Locate the cell with the specified text and output its (x, y) center coordinate. 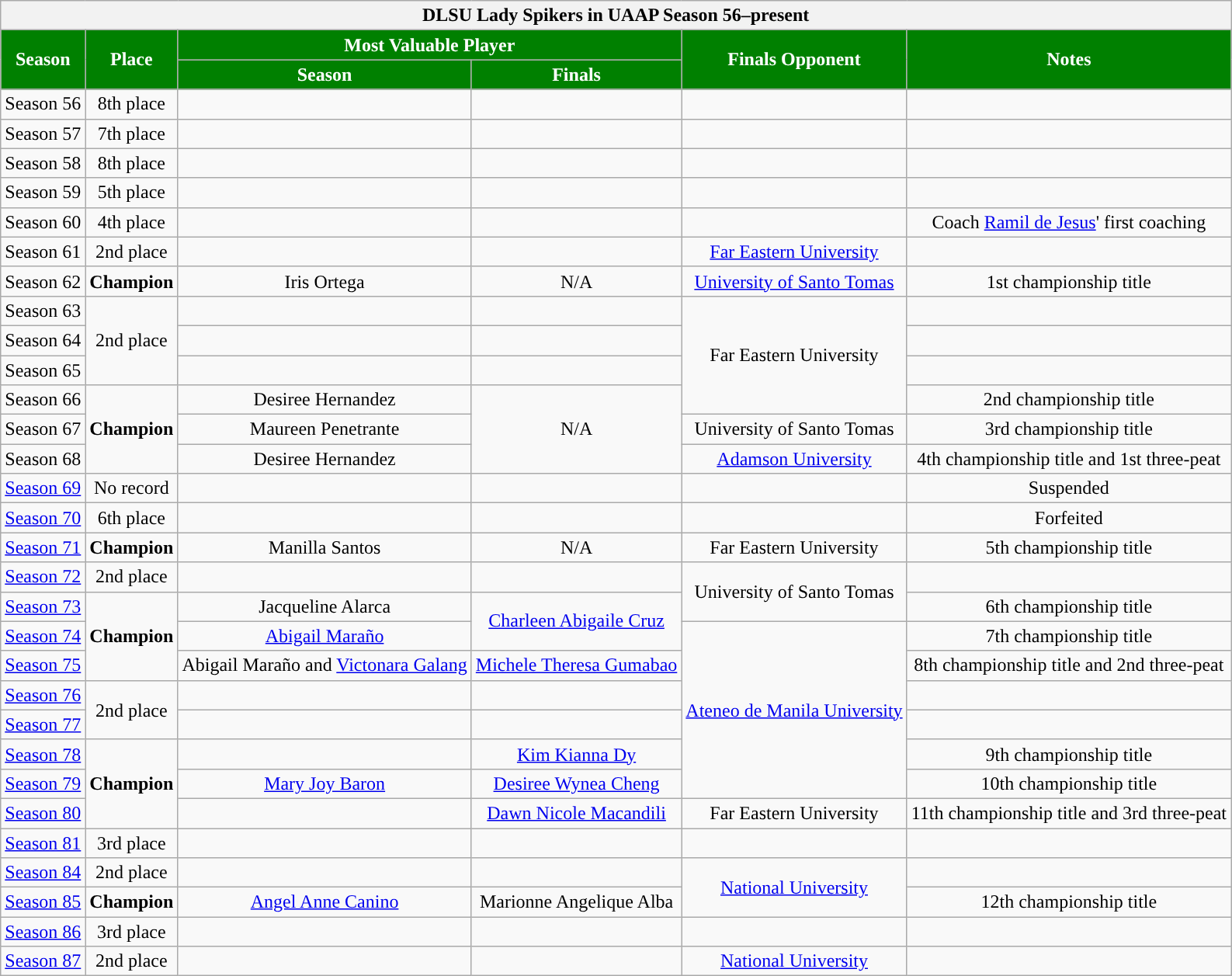
Season 78 (43, 754)
Coach Ramil de Jesus' first coaching (1068, 222)
Season 59 (43, 193)
6th championship title (1068, 606)
Charleen Abigaile Cruz (576, 621)
Abigail Maraño (324, 636)
9th championship title (1068, 754)
Season 80 (43, 813)
Season 87 (43, 961)
Marionne Angelique Alba (576, 902)
7th place (132, 134)
4th place (132, 222)
2nd championship title (1068, 400)
12th championship title (1068, 902)
Forfeited (1068, 518)
Finals Opponent (794, 60)
Iris Ortega (324, 281)
Season 69 (43, 488)
Season 67 (43, 429)
Jacqueline Alarca (324, 606)
Suspended (1068, 488)
Maureen Penetrante (324, 429)
Season 77 (43, 724)
No record (132, 488)
Michele Theresa Gumabao (576, 665)
Season 68 (43, 459)
Season 74 (43, 636)
11th championship title and 3rd three-peat (1068, 813)
6th place (132, 518)
Finals (576, 75)
Season 61 (43, 252)
7th championship title (1068, 636)
3rd championship title (1068, 429)
Season 81 (43, 842)
Manilla Santos (324, 547)
5th place (132, 193)
Season 86 (43, 932)
10th championship title (1068, 783)
Kim Kianna Dy (576, 754)
Abigail Maraño and Victonara Galang (324, 665)
Notes (1068, 60)
Season 62 (43, 281)
Season 72 (43, 577)
5th championship title (1068, 547)
DLSU Lady Spikers in UAAP Season 56–present (616, 16)
Season 57 (43, 134)
Season 73 (43, 606)
Dawn Nicole Macandili (576, 813)
1st championship title (1068, 281)
Season 63 (43, 311)
Season 64 (43, 340)
Season 56 (43, 104)
Season 71 (43, 547)
Season 76 (43, 695)
Angel Anne Canino (324, 902)
Season 79 (43, 783)
Season 75 (43, 665)
Season 65 (43, 370)
Most Valuable Player (430, 45)
Place (132, 60)
Season 84 (43, 873)
Mary Joy Baron (324, 783)
8th championship title and 2nd three-peat (1068, 665)
Desiree Wynea Cheng (576, 783)
Season 60 (43, 222)
Season 66 (43, 400)
Season 58 (43, 163)
Season 70 (43, 518)
Season 85 (43, 902)
Ateneo de Manila University (794, 710)
Adamson University (794, 459)
4th championship title and 1st three-peat (1068, 459)
